Return (X, Y) of the center of cell containing provided text 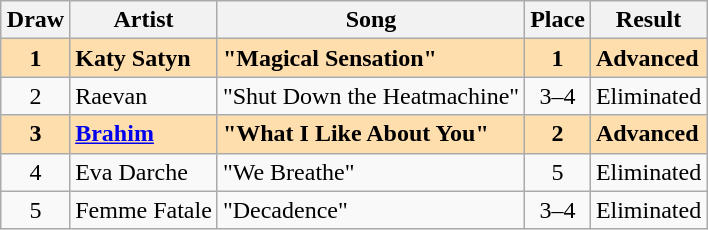
4 (35, 172)
Artist (144, 20)
Result (648, 20)
Eva Darche (144, 172)
Place (558, 20)
"Decadence" (370, 210)
Draw (35, 20)
3 (35, 134)
Femme Fatale (144, 210)
Raevan (144, 96)
Brahim (144, 134)
Song (370, 20)
"Magical Sensation" (370, 58)
"Shut Down the Heatmachine" (370, 96)
"What I Like About You" (370, 134)
Katy Satyn (144, 58)
"We Breathe" (370, 172)
